Pinpoint the cell where the given text exists, returning its (x, y) midpoint coordinate. 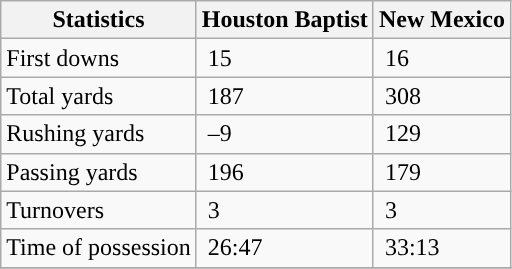
Rushing yards (99, 134)
New Mexico (442, 20)
Passing yards (99, 172)
196 (284, 172)
Total yards (99, 96)
16 (442, 58)
Turnovers (99, 210)
26:47 (284, 248)
129 (442, 134)
Time of possession (99, 248)
Houston Baptist (284, 20)
First downs (99, 58)
308 (442, 96)
179 (442, 172)
15 (284, 58)
187 (284, 96)
33:13 (442, 248)
–9 (284, 134)
Statistics (99, 20)
